Return the (x, y) coordinate for the center point of the cell that contains the specified text.  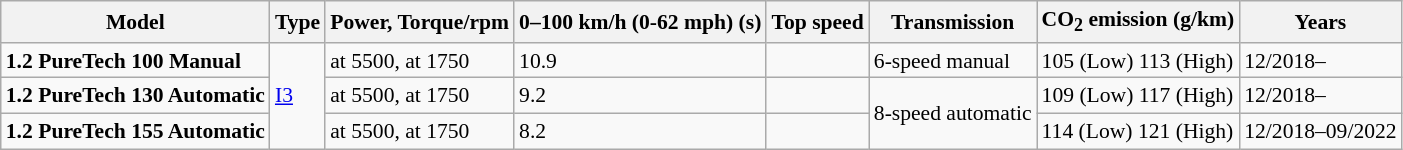
6-speed manual (953, 61)
Years (1320, 22)
9.2 (640, 96)
8.2 (640, 132)
109 (Low) 117 (High) (1138, 96)
Top speed (817, 22)
Power, Torque/rpm (420, 22)
1.2 PureTech 130 Automatic (136, 96)
Model (136, 22)
114 (Low) 121 (High) (1138, 132)
1.2 PureTech 100 Manual (136, 61)
105 (Low) 113 (High) (1138, 61)
Transmission (953, 22)
1.2 PureTech 155 Automatic (136, 132)
8-speed automatic (953, 114)
Type (298, 22)
CO2 emission (g/km) (1138, 22)
10.9 (640, 61)
I3 (298, 96)
0–100 km/h (0-62 mph) (s) (640, 22)
12/2018–09/2022 (1320, 132)
